Detect which cell encompasses the target text, then output its (X, Y) center coordinate. 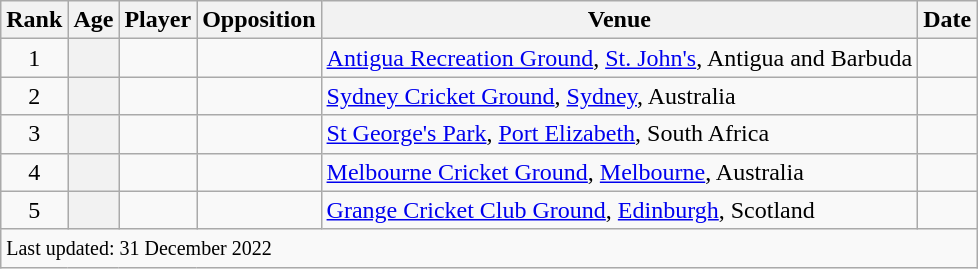
Rank (34, 20)
Date (948, 20)
Sydney Cricket Ground, Sydney, Australia (620, 96)
3 (34, 134)
2 (34, 96)
Antigua Recreation Ground, St. John's, Antigua and Barbuda (620, 58)
Opposition (259, 20)
Player (158, 20)
Venue (620, 20)
5 (34, 210)
Last updated: 31 December 2022 (489, 248)
Grange Cricket Club Ground, Edinburgh, Scotland (620, 210)
Age (94, 20)
4 (34, 172)
Melbourne Cricket Ground, Melbourne, Australia (620, 172)
1 (34, 58)
St George's Park, Port Elizabeth, South Africa (620, 134)
